Return the (X, Y) coordinate for the center point of the cell that contains the specified text.  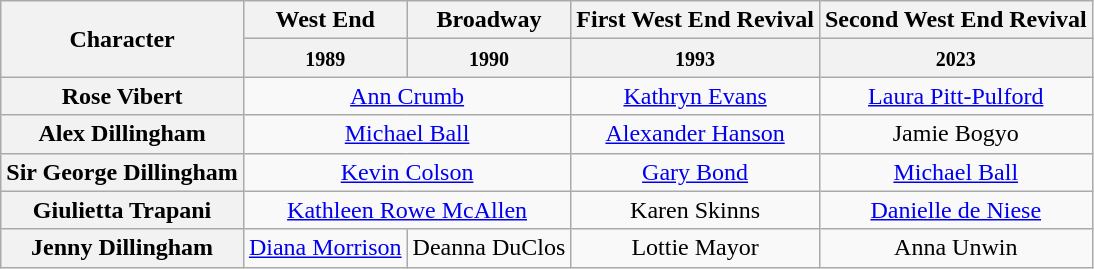
2023 (956, 58)
Sir George Dillingham (122, 172)
Alexander Hanson (696, 134)
Alex Dillingham (122, 134)
Kathleen Rowe McAllen (406, 210)
Laura Pitt-Pulford (956, 96)
Lottie Mayor (696, 248)
Rose Vibert (122, 96)
Danielle de Niese (956, 210)
West End (325, 20)
Jamie Bogyo (956, 134)
Diana Morrison (325, 248)
Character (122, 39)
1989 (325, 58)
Broadway (489, 20)
Kathryn Evans (696, 96)
Deanna DuClos (489, 248)
1990 (489, 58)
Gary Bond (696, 172)
Karen Skinns (696, 210)
Jenny Dillingham (122, 248)
First West End Revival (696, 20)
Second West End Revival (956, 20)
Anna Unwin (956, 248)
Giulietta Trapani (122, 210)
1993 (696, 58)
Kevin Colson (406, 172)
Ann Crumb (406, 96)
